For the text-containing cell, return its midpoint in (x, y) coordinate format. 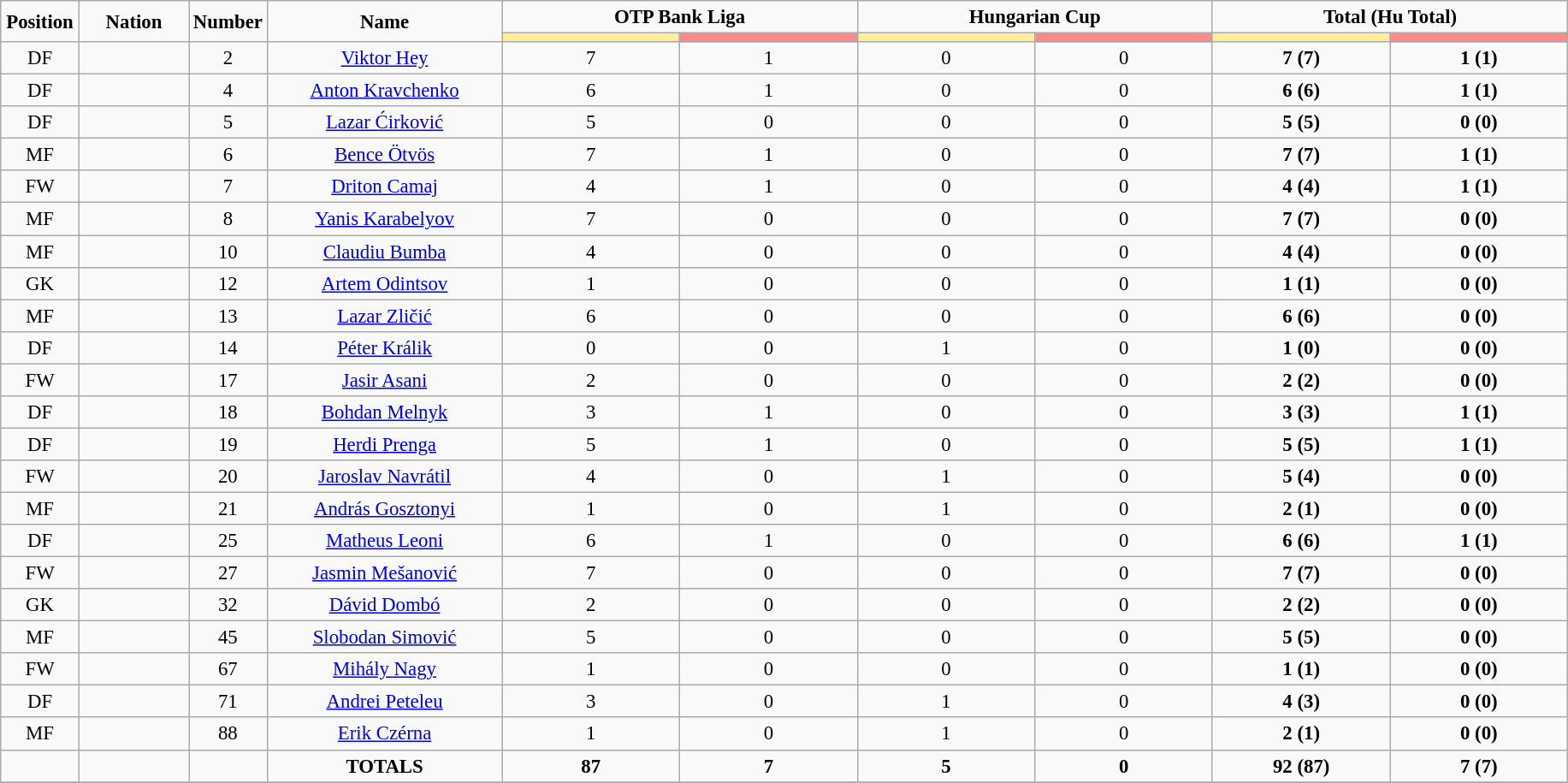
Slobodan Simović (385, 638)
TOTALS (385, 766)
45 (228, 638)
Jaroslav Navrátil (385, 477)
8 (228, 219)
Name (385, 21)
27 (228, 573)
20 (228, 477)
67 (228, 669)
Hungarian Cup (1035, 17)
19 (228, 444)
18 (228, 412)
13 (228, 316)
Herdi Prenga (385, 444)
21 (228, 508)
Péter Králik (385, 347)
Erik Czérna (385, 734)
92 (87) (1301, 766)
Viktor Hey (385, 58)
OTP Bank Liga (679, 17)
12 (228, 283)
Number (228, 21)
Mihály Nagy (385, 669)
Jasir Asani (385, 380)
Yanis Karabelyov (385, 219)
Nation (133, 21)
88 (228, 734)
Claudiu Bumba (385, 252)
14 (228, 347)
Jasmin Mešanović (385, 573)
1 (0) (1301, 347)
Artem Odintsov (385, 283)
10 (228, 252)
87 (591, 766)
Matheus Leoni (385, 541)
Bohdan Melnyk (385, 412)
Anton Kravchenko (385, 91)
Driton Camaj (385, 187)
17 (228, 380)
32 (228, 605)
4 (3) (1301, 702)
Lazar Zličić (385, 316)
Lazar Ćirković (385, 122)
25 (228, 541)
71 (228, 702)
5 (4) (1301, 477)
Position (40, 21)
András Gosztonyi (385, 508)
Dávid Dombó (385, 605)
Total (Hu Total) (1389, 17)
3 (3) (1301, 412)
Andrei Peteleu (385, 702)
Bence Ötvös (385, 155)
